Detect which cell encompasses the target text, then output its [X, Y] center coordinate. 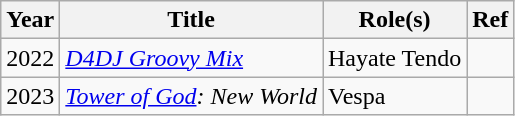
2023 [30, 96]
Tower of God: New World [192, 96]
2022 [30, 58]
D4DJ Groovy Mix [192, 58]
Title [192, 20]
Hayate Tendo [394, 58]
Vespa [394, 96]
Ref [490, 20]
Role(s) [394, 20]
Year [30, 20]
